Extract the [X, Y] coordinate from the center of the cell holding the provided text.  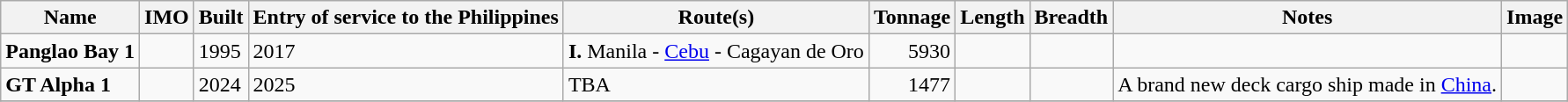
Notes [1308, 18]
TBA [716, 84]
IMO [167, 18]
Panglao Bay 1 [70, 51]
I. Manila - Cebu - Cagayan de Oro [716, 51]
Built [221, 18]
1477 [912, 84]
2017 [406, 51]
1995 [221, 51]
2025 [406, 84]
GT Alpha 1 [70, 84]
Breadth [1072, 18]
A brand new deck cargo ship made in China. [1308, 84]
Name [70, 18]
Length [993, 18]
Entry of service to the Philippines [406, 18]
Image [1535, 18]
Route(s) [716, 18]
2024 [221, 84]
5930 [912, 51]
Tonnage [912, 18]
